Provide the (X, Y) coordinate of the cell's center where the given text is located.  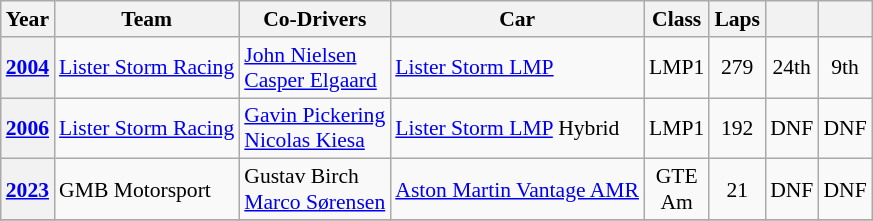
Team (146, 19)
21 (737, 190)
9th (844, 68)
Co-Drivers (314, 19)
2023 (28, 190)
Lister Storm LMP (517, 68)
GTEAm (676, 190)
192 (737, 128)
GMB Motorsport (146, 190)
Laps (737, 19)
279 (737, 68)
John Nielsen Casper Elgaard (314, 68)
2006 (28, 128)
Car (517, 19)
2004 (28, 68)
Lister Storm LMP Hybrid (517, 128)
24th (792, 68)
Gustav Birch Marco Sørensen (314, 190)
Year (28, 19)
Aston Martin Vantage AMR (517, 190)
Gavin Pickering Nicolas Kiesa (314, 128)
Class (676, 19)
